For the text-containing cell, return its midpoint in (x, y) coordinate format. 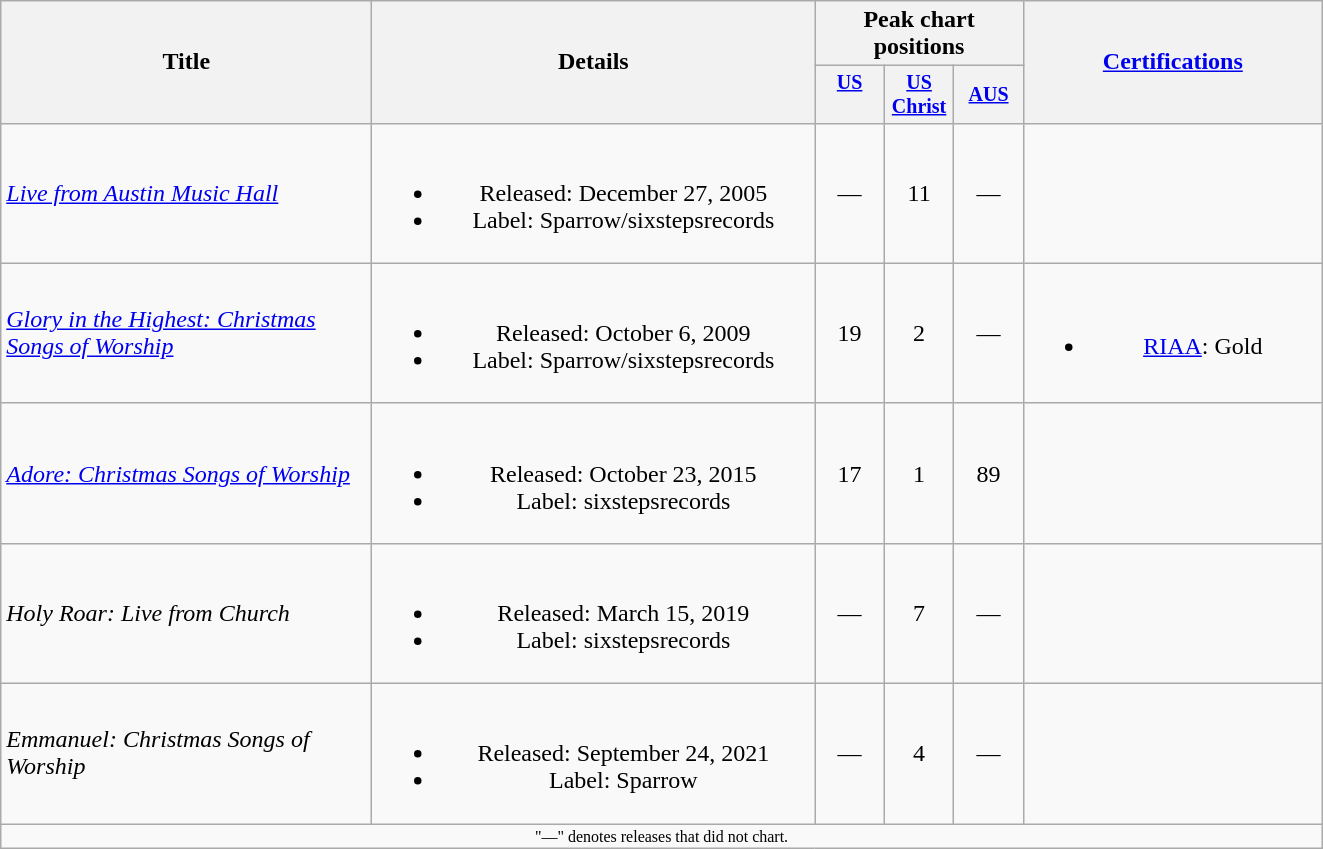
Peak chart positions (919, 34)
17 (850, 473)
USChrist (918, 94)
Released: March 15, 2019Label: sixstepsrecords (594, 613)
19 (850, 333)
Released: December 27, 2005Label: Sparrow/sixstepsrecords (594, 193)
4 (918, 754)
Live from Austin Music Hall (186, 193)
AUS (988, 94)
1 (918, 473)
US (850, 94)
2 (918, 333)
Adore: Christmas Songs of Worship (186, 473)
Released: October 23, 2015Label: sixstepsrecords (594, 473)
Details (594, 62)
Certifications (1172, 62)
"—" denotes releases that did not chart. (662, 836)
Released: September 24, 2021Label: Sparrow (594, 754)
Glory in the Highest: Christmas Songs of Worship (186, 333)
89 (988, 473)
RIAA: Gold (1172, 333)
Holy Roar: Live from Church (186, 613)
Title (186, 62)
7 (918, 613)
Released: October 6, 2009Label: Sparrow/sixstepsrecords (594, 333)
Emmanuel: Christmas Songs of Worship (186, 754)
11 (918, 193)
